Extract the [x, y] coordinate from the center of the cell holding the provided text.  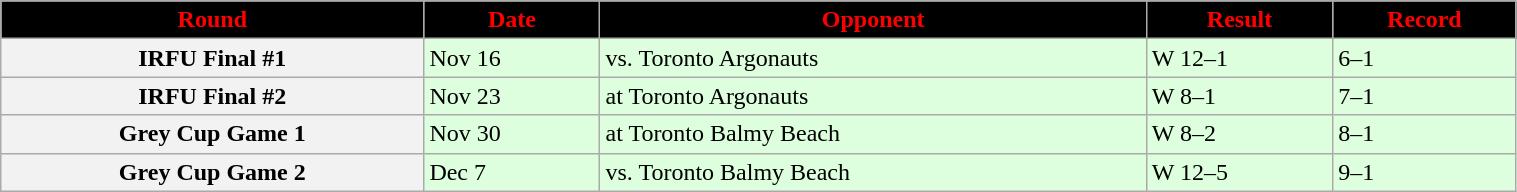
at Toronto Argonauts [873, 96]
W 12–1 [1240, 58]
Grey Cup Game 2 [212, 172]
W 12–5 [1240, 172]
7–1 [1424, 96]
9–1 [1424, 172]
Date [512, 20]
6–1 [1424, 58]
8–1 [1424, 134]
Nov 23 [512, 96]
Record [1424, 20]
Grey Cup Game 1 [212, 134]
Result [1240, 20]
Opponent [873, 20]
IRFU Final #1 [212, 58]
Round [212, 20]
vs. Toronto Balmy Beach [873, 172]
Nov 16 [512, 58]
Nov 30 [512, 134]
W 8–1 [1240, 96]
IRFU Final #2 [212, 96]
at Toronto Balmy Beach [873, 134]
W 8–2 [1240, 134]
Dec 7 [512, 172]
vs. Toronto Argonauts [873, 58]
